Search for the cell housing the specified text and yield its (X, Y) center coordinate. 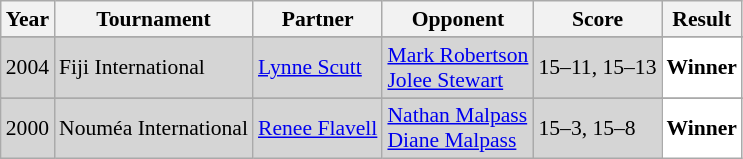
Opponent (458, 19)
Mark Robertson Jolee Stewart (458, 68)
Nouméa International (154, 128)
2000 (28, 128)
Result (702, 19)
Year (28, 19)
Fiji International (154, 68)
Nathan Malpass Diane Malpass (458, 128)
Tournament (154, 19)
2004 (28, 68)
Lynne Scutt (318, 68)
Partner (318, 19)
Renee Flavell (318, 128)
15–3, 15–8 (597, 128)
Score (597, 19)
15–11, 15–13 (597, 68)
